Scan for the cell matching the given text and deliver its [x, y] coordinate at center. 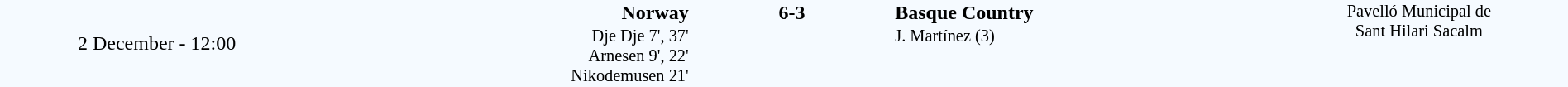
J. Martínez (3) [1082, 56]
2 December - 12:00 [157, 43]
Basque Country [1082, 12]
Norway [501, 12]
Dje Dje 7', 37'Arnesen 9', 22'Nikodemusen 21' [501, 56]
Pavelló Municipal de Sant Hilari Sacalm [1419, 43]
6-3 [791, 12]
